Return (X, Y) of the center of cell containing provided text 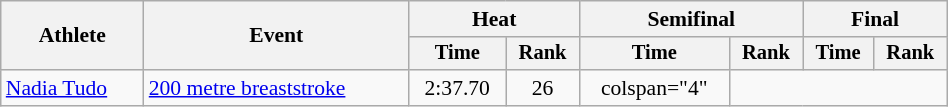
Athlete (72, 36)
Final (875, 19)
26 (543, 88)
colspan="4" (654, 88)
Heat (494, 19)
Semifinal (690, 19)
200 metre breaststroke (276, 88)
Event (276, 36)
2:37.70 (458, 88)
Nadia Tudo (72, 88)
